Capture the cell that displays the provided text and extract its (X, Y) central coordinate. 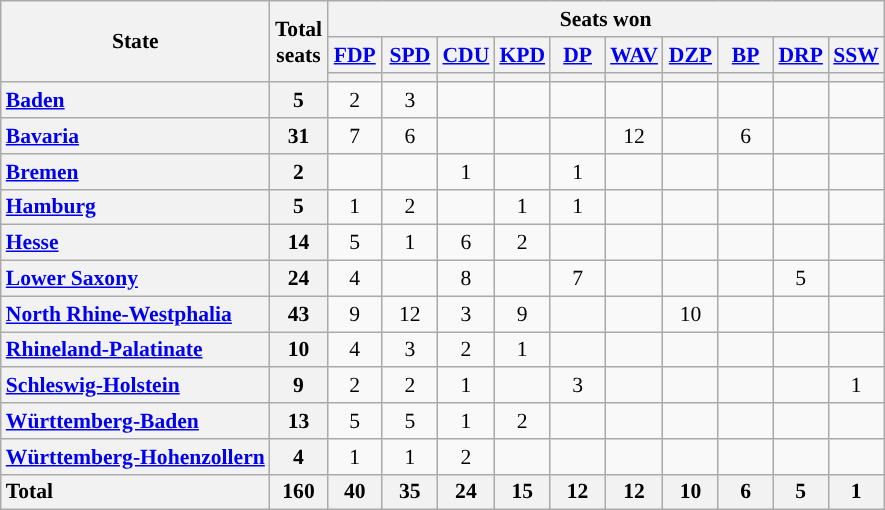
Baden (136, 101)
31 (298, 136)
Seats won (606, 19)
Schleswig-Holstein (136, 386)
Total (136, 492)
State (136, 42)
13 (298, 421)
14 (298, 243)
160 (298, 492)
WAV (634, 55)
Rhineland-Palatinate (136, 350)
FDP (354, 55)
DP (578, 55)
KPD (522, 55)
Bavaria (136, 136)
Württemberg-Baden (136, 421)
43 (298, 314)
North Rhine-Westphalia (136, 314)
15 (522, 492)
Württemberg-Hohenzollern (136, 457)
DRP (800, 55)
CDU (466, 55)
35 (410, 492)
SSW (856, 55)
SPD (410, 55)
Totalseats (298, 42)
DZP (690, 55)
40 (354, 492)
Bremen (136, 172)
Lower Saxony (136, 279)
BP (746, 55)
Hesse (136, 243)
8 (466, 279)
Hamburg (136, 207)
